Return (x, y) of the center of cell containing provided text 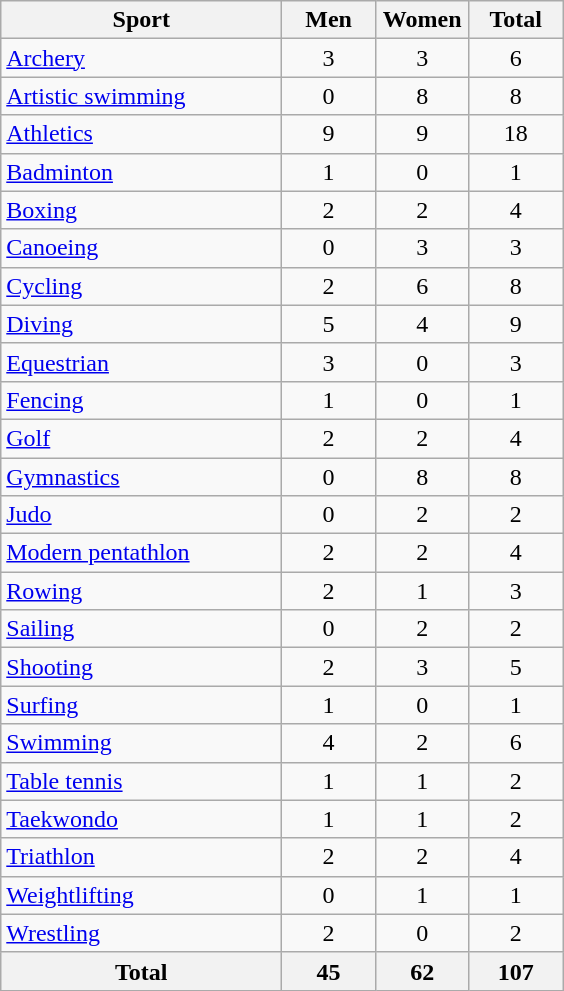
Equestrian (142, 362)
Wrestling (142, 933)
Weightlifting (142, 895)
Shooting (142, 667)
Swimming (142, 743)
Women (422, 20)
Athletics (142, 134)
Sport (142, 20)
Fencing (142, 400)
Men (329, 20)
18 (516, 134)
Rowing (142, 591)
107 (516, 971)
Canoeing (142, 248)
Golf (142, 438)
Archery (142, 58)
Sailing (142, 629)
62 (422, 971)
45 (329, 971)
Badminton (142, 172)
Boxing (142, 210)
Artistic swimming (142, 96)
Diving (142, 324)
Surfing (142, 705)
Cycling (142, 286)
Judo (142, 515)
Gymnastics (142, 477)
Taekwondo (142, 819)
Modern pentathlon (142, 553)
Table tennis (142, 781)
Triathlon (142, 857)
